Locate the cell with the specified text and output its (x, y) center coordinate. 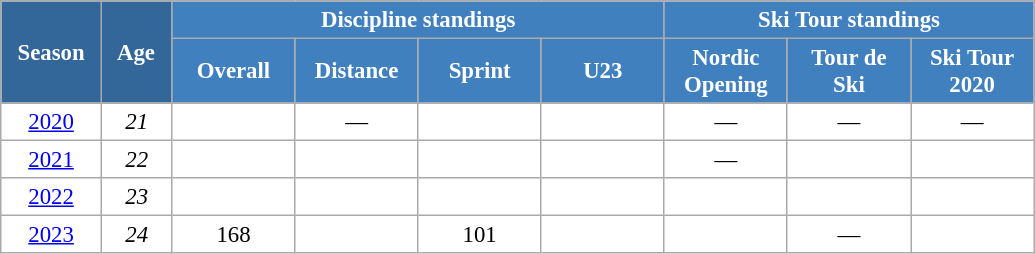
24 (136, 235)
2023 (52, 235)
101 (480, 235)
Season (52, 52)
Overall (234, 72)
U23 (602, 72)
168 (234, 235)
Sprint (480, 72)
23 (136, 197)
Ski Tour2020 (972, 72)
NordicOpening (726, 72)
Discipline standings (418, 20)
2021 (52, 160)
Tour deSki (848, 72)
21 (136, 122)
22 (136, 160)
2022 (52, 197)
Ski Tour standings (848, 20)
2020 (52, 122)
Distance (356, 72)
Age (136, 52)
